Provide the [x, y] coordinate of the cell's center where the given text is located.  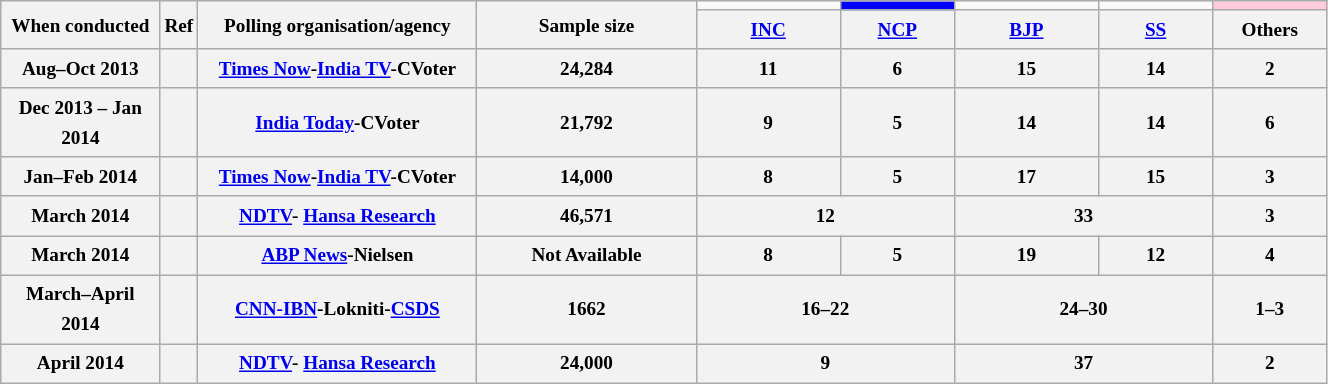
21,792 [586, 122]
1662 [586, 310]
CNN-IBN-Lokniti-CSDS [338, 310]
37 [1083, 364]
46,571 [586, 216]
April 2014 [80, 364]
India Today-CVoter [338, 122]
17 [1026, 176]
1–3 [1270, 310]
11 [768, 68]
March–April 2014 [80, 310]
Aug–Oct 2013 [80, 68]
NCP [897, 30]
Dec 2013 – Jan 2014 [80, 122]
SS [1156, 30]
Sample size [586, 25]
BJP [1026, 30]
24,000 [586, 364]
Not Available [586, 254]
33 [1083, 216]
Jan–Feb 2014 [80, 176]
16–22 [825, 310]
When conducted [80, 25]
Ref [179, 25]
19 [1026, 254]
Polling organisation/agency [338, 25]
24–30 [1083, 310]
INC [768, 30]
14,000 [586, 176]
4 [1270, 254]
24,284 [586, 68]
Others [1270, 30]
ABP News-Nielsen [338, 254]
